Search for the cell housing the specified text and yield its [X, Y] center coordinate. 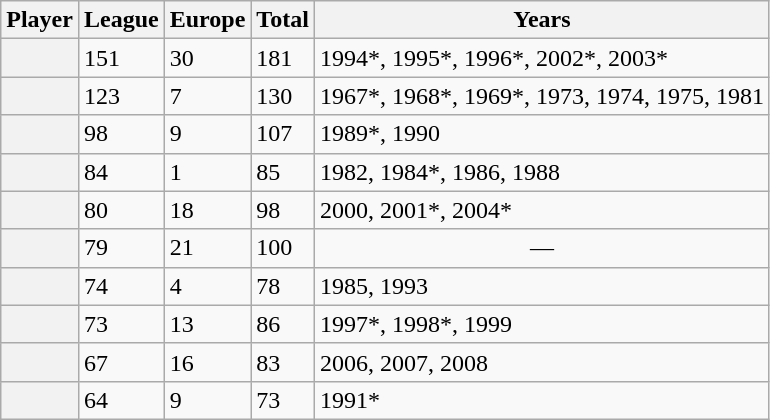
1994*, 1995*, 1996*, 2002*, 2003* [542, 58]
2000, 2001*, 2004* [542, 210]
30 [208, 58]
Years [542, 20]
86 [283, 324]
7 [208, 96]
Europe [208, 20]
21 [208, 248]
83 [283, 362]
123 [121, 96]
1985, 1993 [542, 286]
74 [121, 286]
130 [283, 96]
84 [121, 172]
16 [208, 362]
1982, 1984*, 1986, 1988 [542, 172]
Total [283, 20]
13 [208, 324]
— [542, 248]
80 [121, 210]
1991* [542, 400]
79 [121, 248]
100 [283, 248]
1997*, 1998*, 1999 [542, 324]
Player [40, 20]
2006, 2007, 2008 [542, 362]
107 [283, 134]
151 [121, 58]
4 [208, 286]
1989*, 1990 [542, 134]
181 [283, 58]
18 [208, 210]
1967*, 1968*, 1969*, 1973, 1974, 1975, 1981 [542, 96]
85 [283, 172]
1 [208, 172]
64 [121, 400]
78 [283, 286]
67 [121, 362]
League [121, 20]
